Return the (x, y) coordinate for the center point of the cell that contains the specified text.  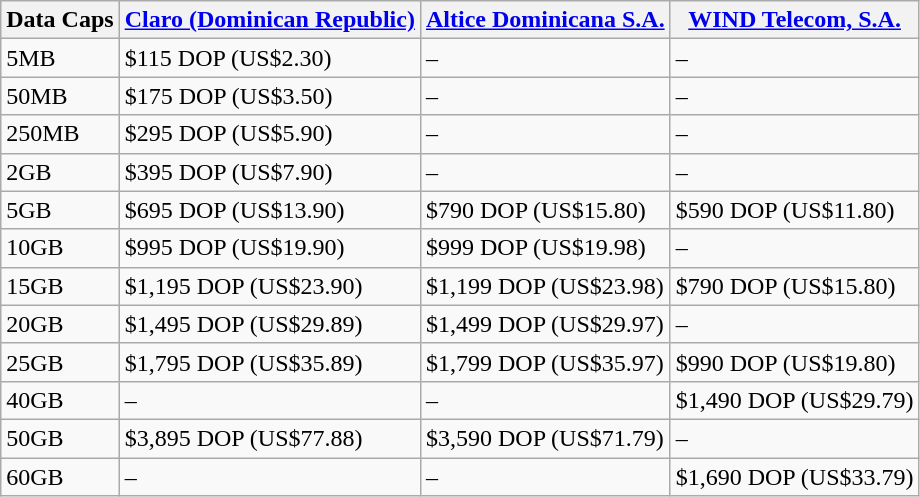
$1,690 DOP (US$33.79) (794, 477)
2GB (60, 172)
$3,895 DOP (US$77.88) (270, 438)
$590 DOP (US$11.80) (794, 210)
$1,490 DOP (US$29.79) (794, 400)
10GB (60, 248)
$395 DOP (US$7.90) (270, 172)
250MB (60, 134)
$175 DOP (US$3.50) (270, 96)
WIND Telecom, S.A. (794, 20)
20GB (60, 324)
40GB (60, 400)
$999 DOP (US$19.98) (545, 248)
$1,195 DOP (US$23.90) (270, 286)
15GB (60, 286)
$115 DOP (US$2.30) (270, 58)
50MB (60, 96)
50GB (60, 438)
$295 DOP (US$5.90) (270, 134)
Altice Dominicana S.A. (545, 20)
$1,795 DOP (US$35.89) (270, 362)
25GB (60, 362)
$695 DOP (US$13.90) (270, 210)
$1,199 DOP (US$23.98) (545, 286)
$3,590 DOP (US$71.79) (545, 438)
5GB (60, 210)
5MB (60, 58)
$1,499 DOP (US$29.97) (545, 324)
60GB (60, 477)
$990 DOP (US$19.80) (794, 362)
$995 DOP (US$19.90) (270, 248)
Claro (Dominican Republic) (270, 20)
Data Caps (60, 20)
$1,495 DOP (US$29.89) (270, 324)
$1,799 DOP (US$35.97) (545, 362)
